Locate the cell with the specified text and output its [x, y] center coordinate. 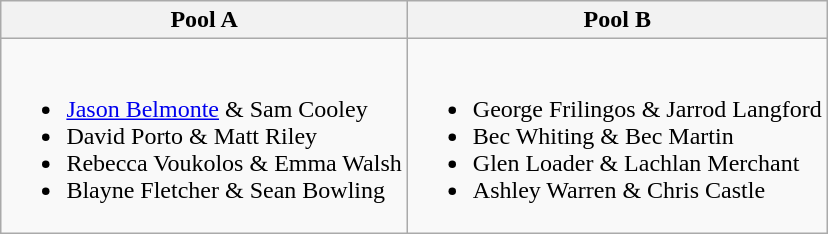
Pool B [617, 20]
Jason Belmonte & Sam CooleyDavid Porto & Matt RileyRebecca Voukolos & Emma WalshBlayne Fletcher & Sean Bowling [204, 136]
Pool A [204, 20]
George Frilingos & Jarrod LangfordBec Whiting & Bec MartinGlen Loader & Lachlan MerchantAshley Warren & Chris Castle [617, 136]
